Extract the (X, Y) coordinate from the center of the cell holding the provided text.  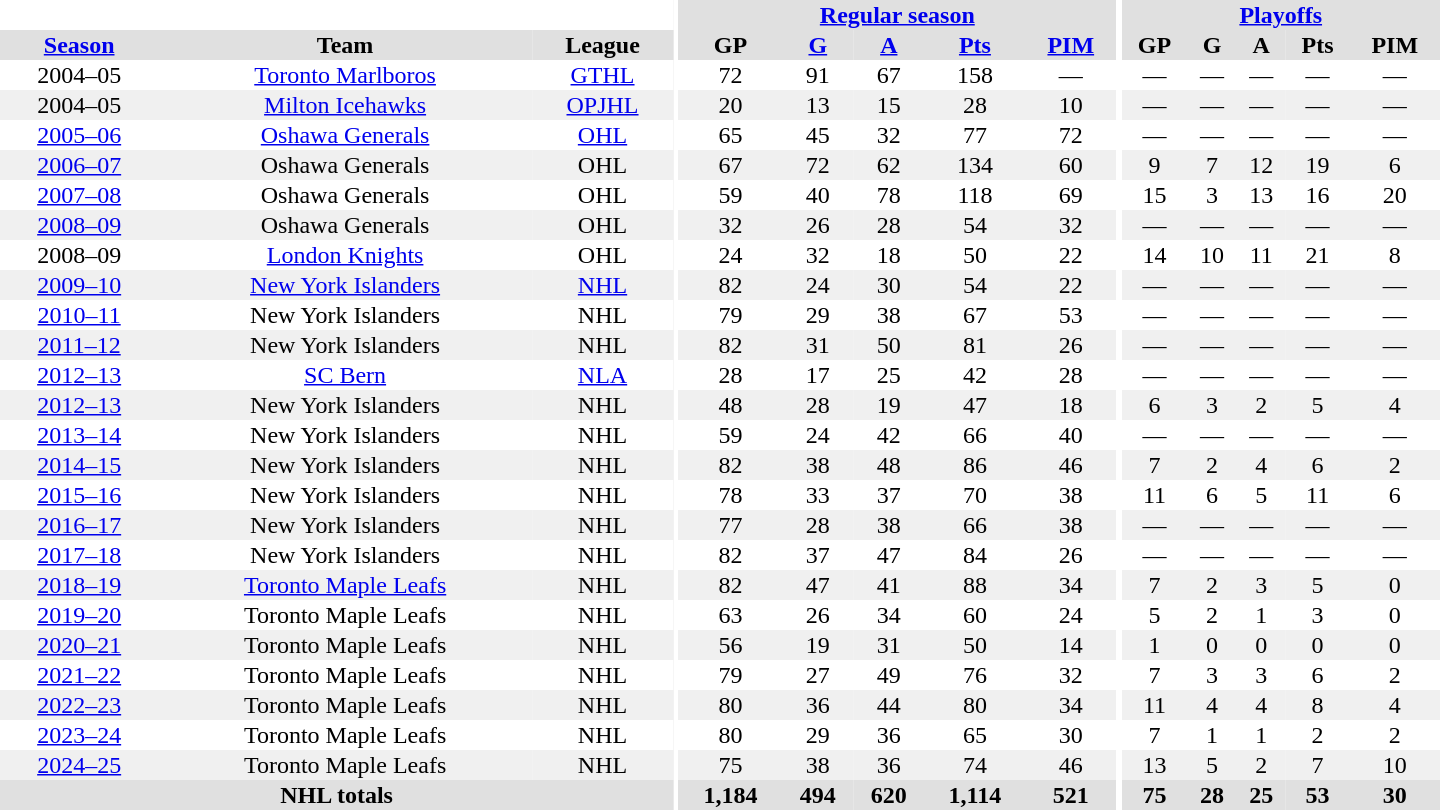
49 (888, 675)
2019–20 (79, 615)
70 (974, 495)
1,114 (974, 795)
69 (1071, 195)
2023–24 (79, 735)
OPJHL (602, 105)
41 (888, 585)
2009–10 (79, 285)
2024–25 (79, 765)
16 (1318, 195)
2014–15 (79, 465)
9 (1154, 165)
NHL totals (336, 795)
56 (731, 645)
521 (1071, 795)
SC Bern (345, 375)
84 (974, 555)
2017–18 (79, 555)
62 (888, 165)
2010–11 (79, 315)
2013–14 (79, 435)
2015–16 (79, 495)
Toronto Marlboros (345, 75)
27 (818, 675)
Season (79, 45)
134 (974, 165)
2020–21 (79, 645)
620 (888, 795)
GTHL (602, 75)
2021–22 (79, 675)
2022–23 (79, 705)
86 (974, 465)
Team (345, 45)
Playoffs (1280, 15)
44 (888, 705)
Milton Icehawks (345, 105)
33 (818, 495)
81 (974, 345)
12 (1262, 165)
74 (974, 765)
2011–12 (79, 345)
88 (974, 585)
63 (731, 615)
2007–08 (79, 195)
118 (974, 195)
2006–07 (79, 165)
1,184 (731, 795)
Regular season (898, 15)
494 (818, 795)
45 (818, 135)
91 (818, 75)
2005–06 (79, 135)
League (602, 45)
2018–19 (79, 585)
NLA (602, 375)
21 (1318, 255)
2016–17 (79, 525)
76 (974, 675)
158 (974, 75)
London Knights (345, 255)
17 (818, 375)
